Locate the cell with the specified text and output its [X, Y] center coordinate. 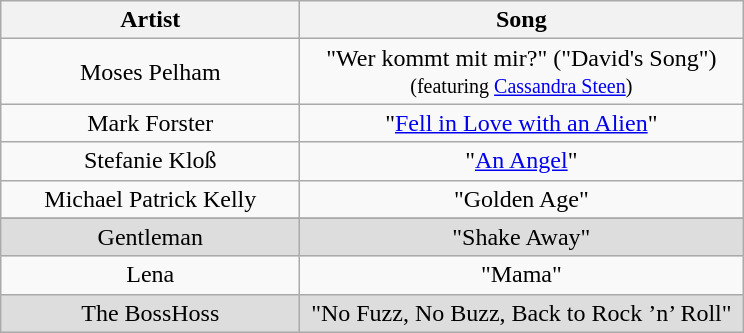
Mark Forster [150, 123]
Lena [150, 275]
"Fell in Love with an Alien" [522, 123]
Moses Pelham [150, 72]
Gentleman [150, 237]
Song [522, 20]
"Mama" [522, 275]
The BossHoss [150, 313]
Artist [150, 20]
"Shake Away" [522, 237]
"Golden Age" [522, 199]
"Wer kommt mit mir?" ("David's Song") (featuring Cassandra Steen) [522, 72]
Stefanie Kloß [150, 161]
Michael Patrick Kelly [150, 199]
"No Fuzz, No Buzz, Back to Rock ’n’ Roll" [522, 313]
"An Angel" [522, 161]
